Provide the (X, Y) coordinate of the cell's center where the given text is located.  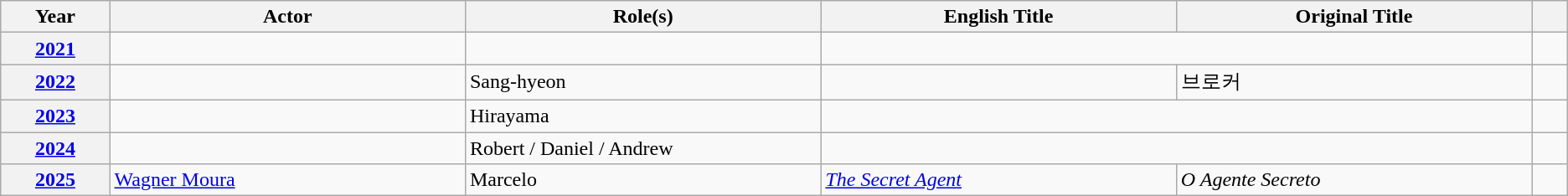
Year (55, 17)
Original Title (1354, 17)
2023 (55, 116)
2024 (55, 148)
The Secret Agent (998, 180)
브로커 (1354, 82)
Wagner Moura (287, 180)
2021 (55, 49)
Hirayama (642, 116)
Actor (287, 17)
2025 (55, 180)
English Title (998, 17)
Role(s) (642, 17)
Sang-hyeon (642, 82)
2022 (55, 82)
Marcelo (642, 180)
Robert / Daniel / Andrew (642, 148)
O Agente Secreto (1354, 180)
